Search for the cell housing the specified text and yield its [x, y] center coordinate. 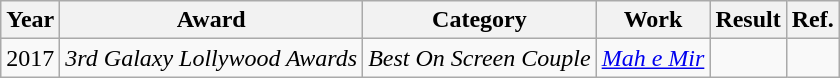
Award [212, 20]
Mah e Mir [653, 58]
Category [480, 20]
Work [653, 20]
Ref. [812, 20]
3rd Galaxy Lollywood Awards [212, 58]
Result [748, 20]
2017 [30, 58]
Year [30, 20]
Best On Screen Couple [480, 58]
